Identify which cell holds the provided text, then report its [x, y] central coordinate. 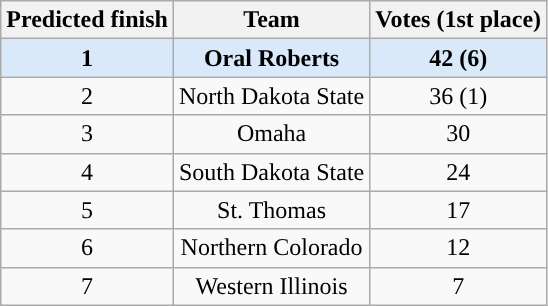
30 [458, 134]
Predicted finish [88, 20]
Omaha [271, 134]
3 [88, 134]
6 [88, 248]
1 [88, 58]
12 [458, 248]
36 (1) [458, 96]
24 [458, 172]
St. Thomas [271, 210]
North Dakota State [271, 96]
5 [88, 210]
4 [88, 172]
Western Illinois [271, 286]
South Dakota State [271, 172]
Votes (1st place) [458, 20]
17 [458, 210]
2 [88, 96]
42 (6) [458, 58]
Northern Colorado [271, 248]
Team [271, 20]
Oral Roberts [271, 58]
